From the cell containing the given text, extract its center point as (X, Y) coordinate. 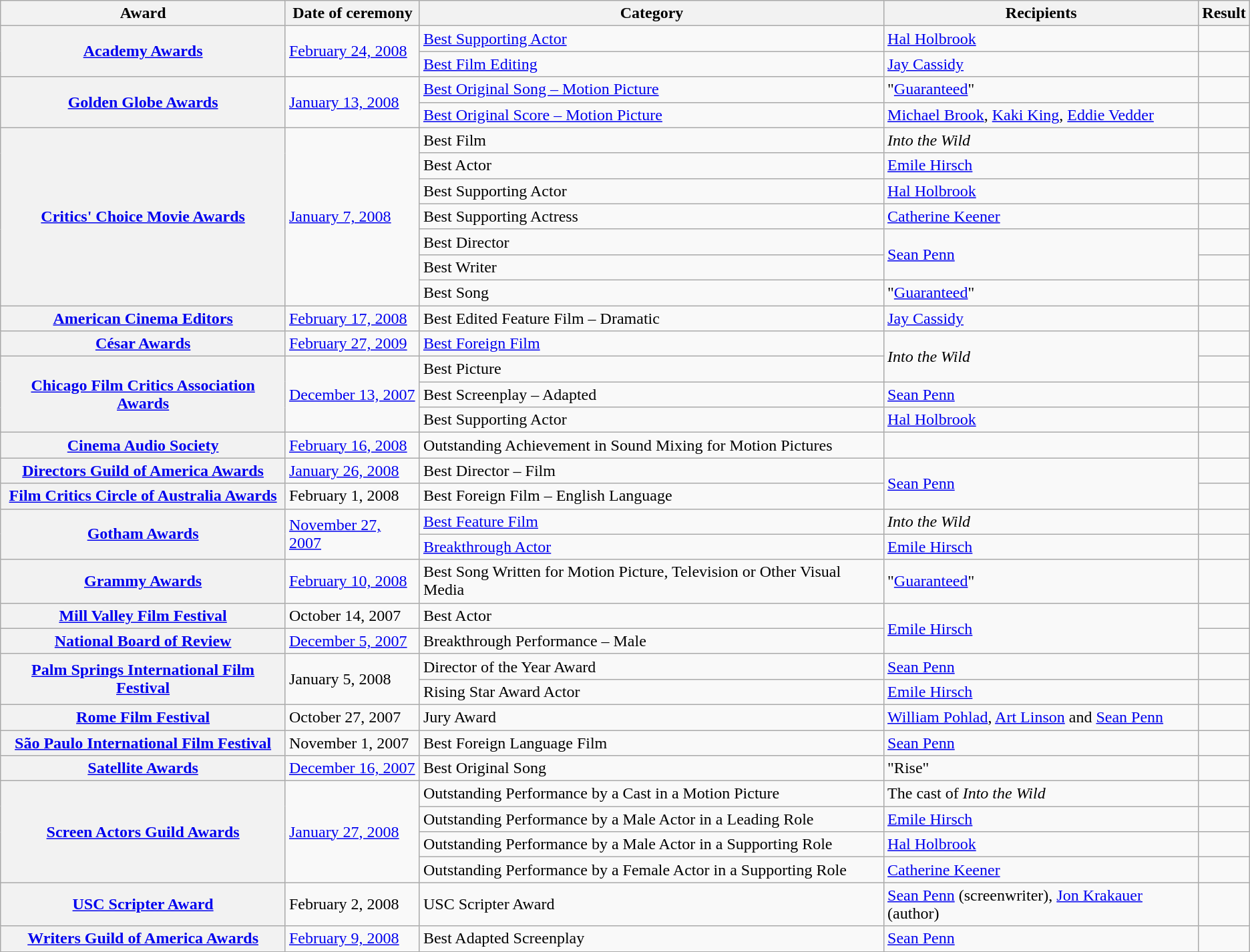
Golden Globe Awards (143, 102)
Palm Springs International Film Festival (143, 679)
February 9, 2008 (353, 939)
February 1, 2008 (353, 496)
Best Film (652, 140)
Best Song Written for Motion Picture, Television or Other Visual Media (652, 581)
January 7, 2008 (353, 216)
The cast of Into the Wild (1042, 794)
Best Film Editing (652, 64)
Result (1224, 13)
Outstanding Performance by a Male Actor in a Supporting Role (652, 845)
January 26, 2008 (353, 471)
January 13, 2008 (353, 102)
Best Original Song (652, 768)
William Pohlad, Art Linson and Sean Penn (1042, 717)
Date of ceremony (353, 13)
Mill Valley Film Festival (143, 616)
Best Edited Feature Film – Dramatic (652, 318)
February 24, 2008 (353, 51)
"Rise" (1042, 768)
Best Original Song – Motion Picture (652, 89)
Breakthrough Actor (652, 547)
Directors Guild of America Awards (143, 471)
Best Foreign Film (652, 344)
February 17, 2008 (353, 318)
Category (652, 13)
Satellite Awards (143, 768)
February 16, 2008 (353, 445)
Outstanding Performance by a Cast in a Motion Picture (652, 794)
Outstanding Performance by a Female Actor in a Supporting Role (652, 870)
Best Original Score – Motion Picture (652, 115)
Outstanding Achievement in Sound Mixing for Motion Pictures (652, 445)
Best Director (652, 242)
Best Supporting Actress (652, 216)
Cinema Audio Society (143, 445)
Chicago Film Critics Association Awards (143, 395)
Best Adapted Screenplay (652, 939)
Best Feature Film (652, 521)
Rising Star Award Actor (652, 692)
Best Writer (652, 267)
Best Foreign Film – English Language (652, 496)
Screen Actors Guild Awards (143, 832)
Recipients (1042, 13)
Film Critics Circle of Australia Awards (143, 496)
Director of the Year Award (652, 666)
Best Song (652, 292)
Gotham Awards (143, 534)
February 10, 2008 (353, 581)
Writers Guild of America Awards (143, 939)
December 16, 2007 (353, 768)
Academy Awards (143, 51)
November 1, 2007 (353, 743)
Breakthrough Performance – Male (652, 641)
Best Director – Film (652, 471)
César Awards (143, 344)
January 5, 2008 (353, 679)
November 27, 2007 (353, 534)
Best Screenplay – Adapted (652, 395)
October 14, 2007 (353, 616)
December 13, 2007 (353, 395)
American Cinema Editors (143, 318)
Outstanding Performance by a Male Actor in a Leading Role (652, 819)
Best Picture (652, 369)
Sean Penn (screenwriter), Jon Krakauer (author) (1042, 904)
Jury Award (652, 717)
Critics' Choice Movie Awards (143, 216)
October 27, 2007 (353, 717)
São Paulo International Film Festival (143, 743)
Grammy Awards (143, 581)
Michael Brook, Kaki King, Eddie Vedder (1042, 115)
February 2, 2008 (353, 904)
February 27, 2009 (353, 344)
Award (143, 13)
Rome Film Festival (143, 717)
December 5, 2007 (353, 641)
National Board of Review (143, 641)
Best Foreign Language Film (652, 743)
January 27, 2008 (353, 832)
